Return (X, Y) of the center of cell containing provided text 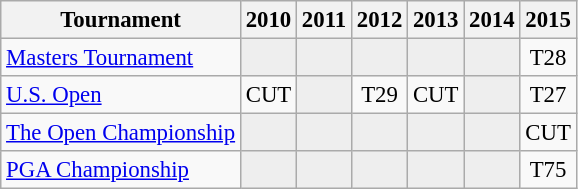
U.S. Open (121, 95)
The Open Championship (121, 133)
2012 (379, 20)
Masters Tournament (121, 58)
2013 (436, 20)
2014 (492, 20)
T75 (548, 170)
T28 (548, 58)
T27 (548, 95)
2015 (548, 20)
T29 (379, 95)
Tournament (121, 20)
PGA Championship (121, 170)
2011 (324, 20)
2010 (268, 20)
